Find where the given text appears and provide that cell's center as [x, y] coordinate. 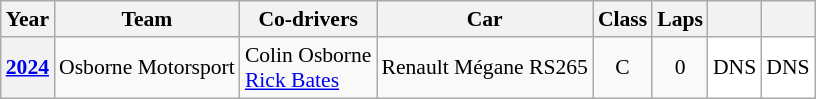
Car [484, 19]
Class [622, 19]
Renault Mégane RS265 [484, 68]
Osborne Motorsport [147, 68]
Year [28, 19]
Colin Osborne Rick Bates [308, 68]
C [622, 68]
Team [147, 19]
Laps [680, 19]
2024 [28, 68]
Co-drivers [308, 19]
0 [680, 68]
